Output the [x, y] coordinate of the center of the cell containing the given text.  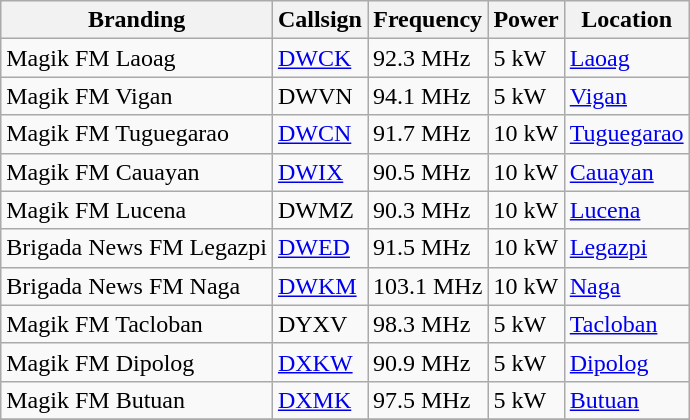
Power [526, 20]
Naga [626, 286]
Magik FM Cauayan [137, 172]
Lucena [626, 210]
Magik FM Butuan [137, 400]
Brigada News FM Naga [137, 286]
Frequency [428, 20]
90.9 MHz [428, 362]
DWMZ [320, 210]
Tacloban [626, 324]
Legazpi [626, 248]
DWKM [320, 286]
Location [626, 20]
97.5 MHz [428, 400]
DYXV [320, 324]
Magik FM Vigan [137, 96]
Brigada News FM Legazpi [137, 248]
Magik FM Laoag [137, 58]
DWED [320, 248]
DXKW [320, 362]
Magik FM Lucena [137, 210]
90.3 MHz [428, 210]
103.1 MHz [428, 286]
DWCK [320, 58]
Butuan [626, 400]
DWIX [320, 172]
Magik FM Tacloban [137, 324]
DWCN [320, 134]
Laoag [626, 58]
Tuguegarao [626, 134]
90.5 MHz [428, 172]
91.5 MHz [428, 248]
94.1 MHz [428, 96]
DWVN [320, 96]
DXMK [320, 400]
Magik FM Dipolog [137, 362]
Dipolog [626, 362]
Callsign [320, 20]
91.7 MHz [428, 134]
Magik FM Tuguegarao [137, 134]
98.3 MHz [428, 324]
Branding [137, 20]
92.3 MHz [428, 58]
Vigan [626, 96]
Cauayan [626, 172]
